Search for the cell housing the specified text and yield its (x, y) center coordinate. 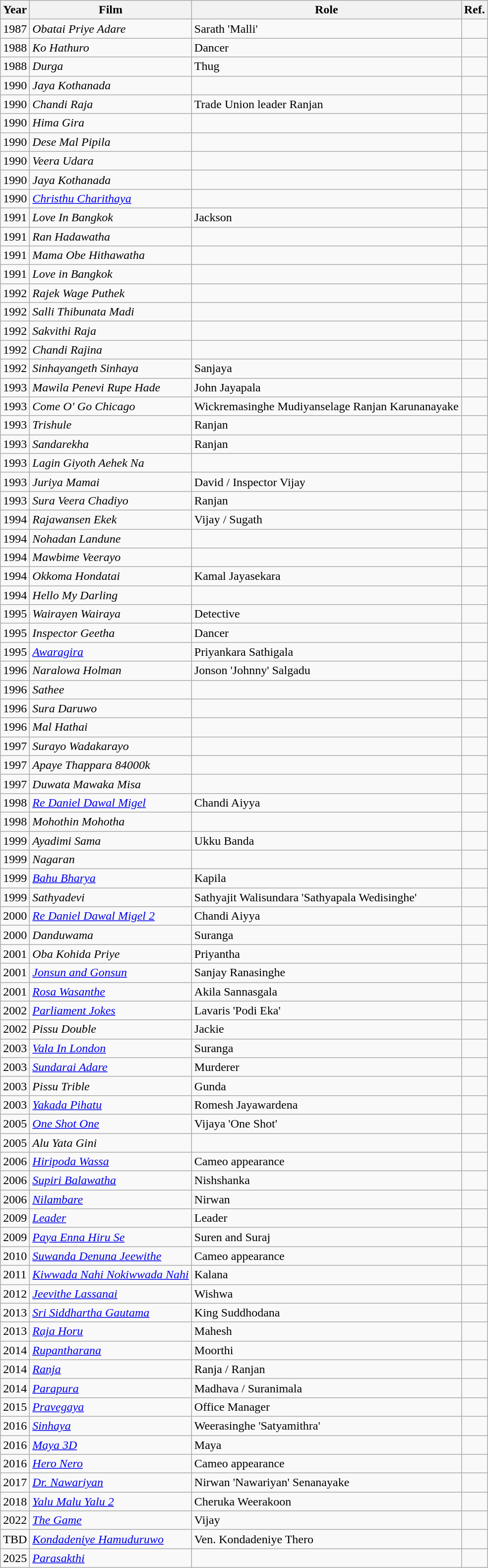
Rupantharana (111, 1350)
Sandarekha (111, 444)
Thug (326, 66)
Sinhayangeth Sinhaya (111, 369)
Kiwwada Nahi Nokiwwada Nahi (111, 1275)
Akila Sannasgala (326, 992)
1987 (15, 29)
Ayadimi Sama (111, 841)
Mawbime Veerayo (111, 558)
Wishwa (326, 1294)
Paya Enna Hiru Se (111, 1237)
Re Daniel Dawal Migel (111, 803)
Weerasinghe 'Satyamithra' (326, 1426)
2025 (15, 1558)
Veera Udara (111, 161)
2022 (15, 1520)
Hiripoda Wassa (111, 1162)
Maya (326, 1445)
Nishshanka (326, 1181)
Ven. Kondadeniye Thero (326, 1539)
2010 (15, 1256)
Cheruka Weerakoon (326, 1502)
Sri Siddhartha Gautama (111, 1313)
David / Inspector Vijay (326, 482)
Vijay (326, 1520)
Jackie (326, 1029)
Bahu Bharya (111, 878)
Trishule (111, 425)
Juriya Mamai (111, 482)
Kapila (326, 878)
Wickremasinghe Mudiyanselage Ranjan Karunanayake (326, 406)
Nirwan (326, 1199)
Pissu Double (111, 1029)
Madhava / Suranimala (326, 1388)
One Shot One (111, 1124)
Naralowa Holman (111, 671)
Apaye Thappara 84000k (111, 765)
Jackson (326, 217)
Supiri Balawatha (111, 1181)
Awaragira (111, 652)
Mohothin Mohotha (111, 821)
Gunda (326, 1086)
Mal Hathai (111, 727)
Ranja / Ranjan (326, 1369)
Yalu Malu Yalu 2 (111, 1502)
Salli Thibunata Madi (111, 312)
Sarath 'Malli' (326, 29)
Vala In London (111, 1048)
Inspector Geetha (111, 633)
Kamal Jayasekara (326, 576)
Nilambare (111, 1199)
Parasakthi (111, 1558)
Kalana (326, 1275)
Love in Bangkok (111, 274)
Rosa Wasanthe (111, 992)
Come O' Go Chicago (111, 406)
Priyantha (326, 954)
Role (326, 10)
Obatai Priye Adare (111, 29)
Chandi Rajina (111, 350)
Mahesh (326, 1331)
Dese Mal Pipila (111, 142)
Lavaris 'Podi Eka' (326, 1010)
Ko Hathuro (111, 48)
Alu Yata Gini (111, 1142)
2012 (15, 1294)
Office Manager (326, 1407)
Hero Nero (111, 1464)
Vijaya 'One Shot' (326, 1124)
Raja Horu (111, 1331)
Sura Daruwo (111, 708)
Trade Union leader Ranjan (326, 104)
John Jayapala (326, 387)
Ref. (474, 10)
Hima Gira (111, 123)
Ranja (111, 1369)
Sathee (111, 690)
Sathyajit Walisundara 'Sathyapala Wedisinghe' (326, 897)
Sundarai Adare (111, 1067)
Nohadan Landune (111, 538)
Mama Obe Hithawatha (111, 255)
Film (111, 10)
Surayo Wadakarayo (111, 746)
Maya 3D (111, 1445)
Oba Kohida Priye (111, 954)
Durga (111, 66)
2011 (15, 1275)
Moorthi (326, 1350)
Pravegaya (111, 1407)
TBD (15, 1539)
2017 (15, 1483)
Mawila Penevi Rupe Hade (111, 387)
Jonsun and Gonsun (111, 973)
2018 (15, 1502)
Wairayen Wairaya (111, 614)
Kondadeniye Hamuduruwo (111, 1539)
Vijay / Sugath (326, 519)
Suren and Suraj (326, 1237)
Parliament Jokes (111, 1010)
Suwanda Denuna Jeewithe (111, 1256)
Romesh Jayawardena (326, 1105)
Jonson 'Johnny' Salgadu (326, 671)
Jeevithe Lassanai (111, 1294)
Hello My Darling (111, 595)
Love In Bangkok (111, 217)
King Suddhodana (326, 1313)
Ukku Banda (326, 841)
The Game (111, 1520)
Priyankara Sathigala (326, 652)
Detective (326, 614)
Sanjay Ranasinghe (326, 973)
Danduwama (111, 935)
Sathyadevi (111, 897)
Sura Veera Chadiyo (111, 501)
Christhu Charithaya (111, 198)
Rajawansen Ekek (111, 519)
Ran Hadawatha (111, 237)
Chandi Raja (111, 104)
Duwata Mawaka Misa (111, 784)
Pissu Trible (111, 1086)
2015 (15, 1407)
Dr. Nawariyan (111, 1483)
Sanjaya (326, 369)
Murderer (326, 1067)
Nirwan 'Nawariyan' Senanayake (326, 1483)
Sakvithi Raja (111, 331)
Rajek Wage Puthek (111, 293)
Year (15, 10)
Nagaran (111, 860)
Yakada Pihatu (111, 1105)
Okkoma Hondatai (111, 576)
Lagin Giyoth Aehek Na (111, 463)
Re Daniel Dawal Migel 2 (111, 916)
Sinhaya (111, 1426)
Parapura (111, 1388)
